Output the [x, y] coordinate of the center of the cell containing the given text.  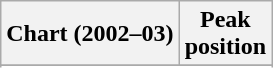
Peakposition [225, 34]
Chart (2002–03) [90, 34]
